Extract the (X, Y) coordinate from the center of the cell holding the provided text.  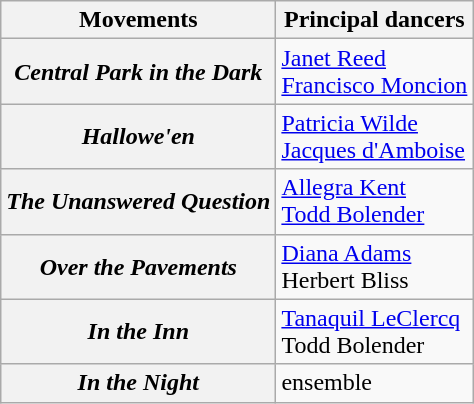
Over the Pavements (138, 266)
In the Night (138, 383)
Principal dancers (374, 20)
Movements (138, 20)
Diana AdamsHerbert Bliss (374, 266)
Allegra KentTodd Bolender (374, 202)
The Unanswered Question (138, 202)
Patricia WildeJacques d'Amboise (374, 136)
ensemble (374, 383)
Hallowe'en (138, 136)
Central Park in the Dark (138, 72)
Tanaquil LeClercqTodd Bolender (374, 332)
Janet ReedFrancisco Moncion (374, 72)
In the Inn (138, 332)
